Locate the cell with the specified text and output its [x, y] center coordinate. 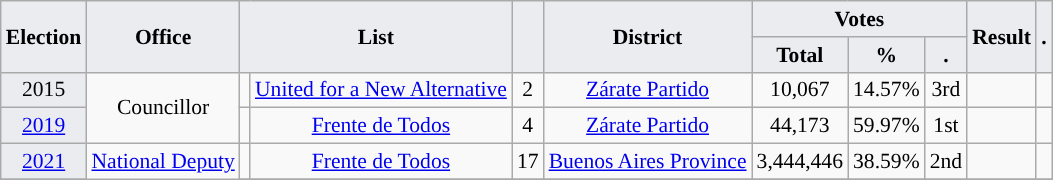
2nd [946, 162]
Votes [860, 19]
3,444,446 [800, 162]
Councillor [162, 108]
44,173 [800, 126]
% [886, 55]
Total [800, 55]
Office [162, 36]
3rd [946, 90]
National Deputy [162, 162]
2019 [44, 126]
2015 [44, 90]
List [376, 36]
38.59% [886, 162]
10,067 [800, 90]
Buenos Aires Province [648, 162]
17 [528, 162]
4 [528, 126]
59.97% [886, 126]
United for a New Alternative [381, 90]
14.57% [886, 90]
District [648, 36]
Election [44, 36]
2 [528, 90]
1st [946, 126]
Result [1002, 36]
2021 [44, 162]
